For the text-containing cell, return its midpoint in [x, y] coordinate format. 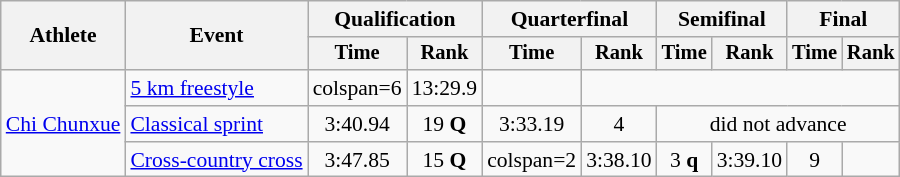
Semifinal [722, 19]
3:33.19 [532, 124]
3:40.94 [358, 124]
Final [843, 19]
Event [216, 36]
Classical sprint [216, 124]
Athlete [64, 36]
Chi Chunxue [64, 124]
19 Q [444, 124]
colspan=6 [358, 88]
5 km freestyle [216, 88]
Quarterfinal [570, 19]
13:29.9 [444, 88]
did not advance [778, 124]
Qualification [396, 19]
4 [618, 124]
